For the text-containing cell, return its midpoint in [x, y] coordinate format. 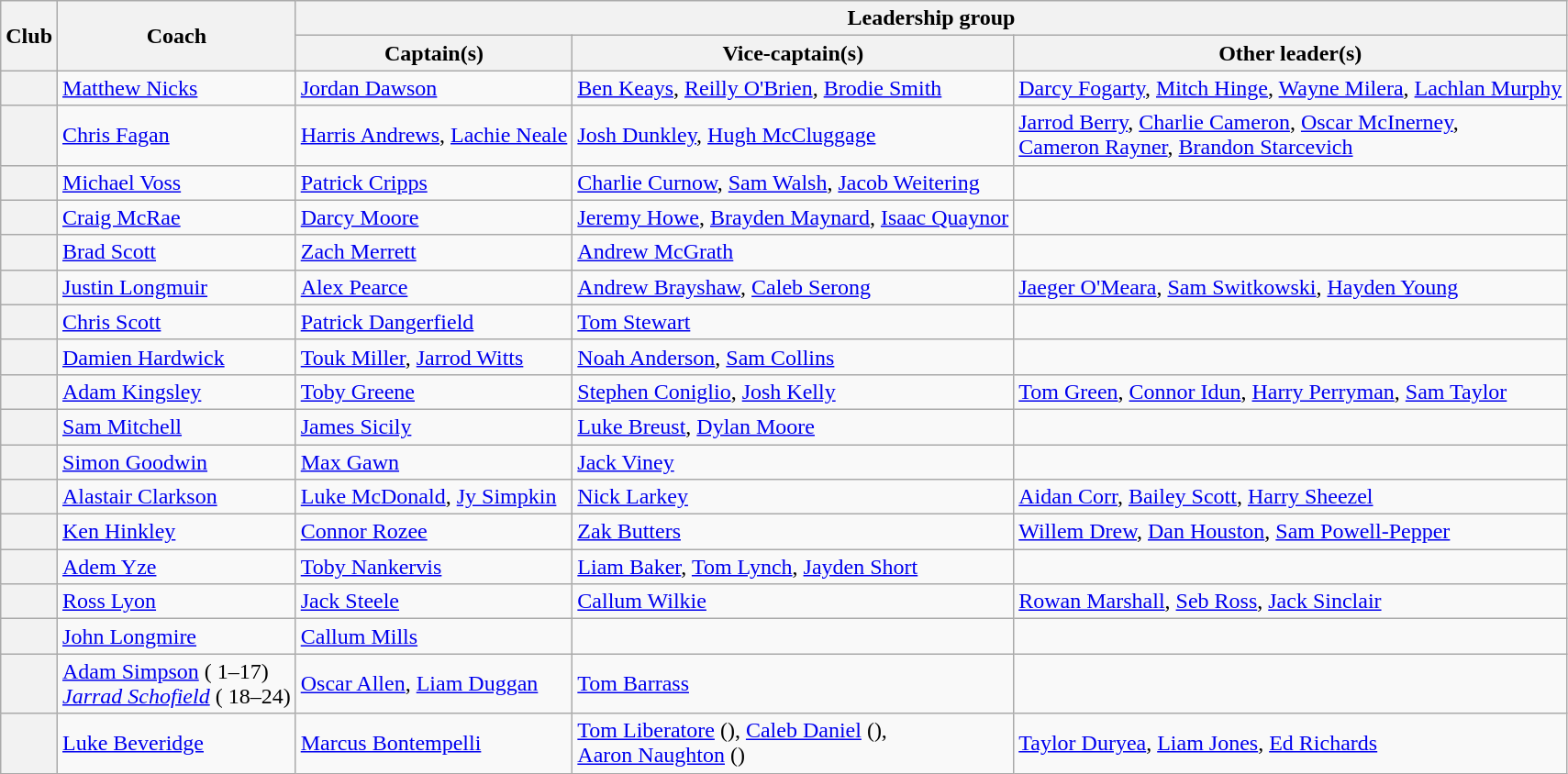
Marcus Bontempelli [434, 743]
Noah Anderson, Sam Collins [793, 357]
Alex Pearce [434, 287]
Nick Larkey [793, 497]
Jarrod Berry, Charlie Cameron, Oscar McInerney,Cameron Rayner, Brandon Starcevich [1290, 136]
Vice-captain(s) [793, 53]
Sam Mitchell [177, 426]
Leadership group [931, 18]
Patrick Cripps [434, 182]
Oscar Allen, Liam Duggan [434, 684]
Tom Liberatore (), Caleb Daniel (),Aaron Naughton () [793, 743]
Toby Greene [434, 392]
Chris Scott [177, 322]
Patrick Dangerfield [434, 322]
Chris Fagan [177, 136]
Jordan Dawson [434, 88]
Craig McRae [177, 217]
Coach [177, 36]
Rowan Marshall, Seb Ross, Jack Sinclair [1290, 602]
Josh Dunkley, Hugh McCluggage [793, 136]
Willem Drew, Dan Houston, Sam Powell-Pepper [1290, 532]
Touk Miller, Jarrod Witts [434, 357]
Adam Simpson ( 1–17)Jarrad Schofield ( 18–24) [177, 684]
Aidan Corr, Bailey Scott, Harry Sheezel [1290, 497]
Adam Kingsley [177, 392]
Alastair Clarkson [177, 497]
Zak Butters [793, 532]
Matthew Nicks [177, 88]
Simon Goodwin [177, 461]
Brad Scott [177, 252]
Charlie Curnow, Sam Walsh, Jacob Weitering [793, 182]
Taylor Duryea, Liam Jones, Ed Richards [1290, 743]
Tom Barrass [793, 684]
Jaeger O'Meara, Sam Switkowski, Hayden Young [1290, 287]
Ben Keays, Reilly O'Brien, Brodie Smith [793, 88]
Tom Green, Connor Idun, Harry Perryman, Sam Taylor [1290, 392]
Captain(s) [434, 53]
Toby Nankervis [434, 567]
Jeremy Howe, Brayden Maynard, Isaac Quaynor [793, 217]
Luke Breust, Dylan Moore [793, 426]
Stephen Coniglio, Josh Kelly [793, 392]
Michael Voss [177, 182]
Darcy Fogarty, Mitch Hinge, Wayne Milera, Lachlan Murphy [1290, 88]
Liam Baker, Tom Lynch, Jayden Short [793, 567]
Other leader(s) [1290, 53]
Jack Steele [434, 602]
Jack Viney [793, 461]
Club [29, 36]
Damien Hardwick [177, 357]
Luke Beveridge [177, 743]
Darcy Moore [434, 217]
Tom Stewart [793, 322]
John Longmire [177, 636]
Andrew McGrath [793, 252]
Adem Yze [177, 567]
Callum Mills [434, 636]
James Sicily [434, 426]
Justin Longmuir [177, 287]
Callum Wilkie [793, 602]
Ross Lyon [177, 602]
Harris Andrews, Lachie Neale [434, 136]
Max Gawn [434, 461]
Ken Hinkley [177, 532]
Luke McDonald, Jy Simpkin [434, 497]
Zach Merrett [434, 252]
Andrew Brayshaw, Caleb Serong [793, 287]
Connor Rozee [434, 532]
